From the cell containing the given text, extract its center point as [x, y] coordinate. 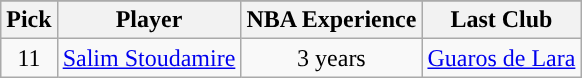
Last Club [502, 20]
Guaros de Lara [502, 58]
11 [29, 58]
NBA Experience [332, 20]
3 years [332, 58]
Player [149, 20]
Salim Stoudamire [149, 58]
Pick [29, 20]
